Capture the cell that displays the provided text and extract its (X, Y) central coordinate. 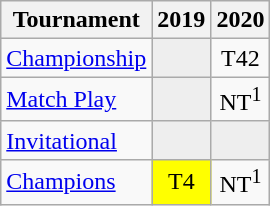
Championship (76, 58)
Match Play (76, 100)
2020 (240, 20)
2019 (182, 20)
T4 (182, 182)
T42 (240, 58)
Tournament (76, 20)
Champions (76, 182)
Invitational (76, 140)
